Locate the cell with the specified text and output its (X, Y) center coordinate. 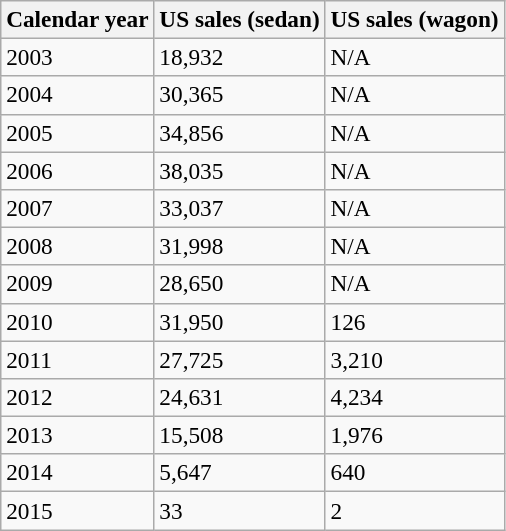
33,037 (240, 208)
5,647 (240, 473)
US sales (sedan) (240, 19)
31,950 (240, 322)
2015 (78, 510)
15,508 (240, 435)
2006 (78, 170)
2009 (78, 284)
2012 (78, 397)
2013 (78, 435)
2 (414, 510)
27,725 (240, 359)
38,035 (240, 170)
33 (240, 510)
3,210 (414, 359)
24,631 (240, 397)
2005 (78, 133)
2011 (78, 359)
34,856 (240, 133)
2014 (78, 473)
30,365 (240, 95)
US sales (wagon) (414, 19)
2008 (78, 246)
18,932 (240, 57)
1,976 (414, 435)
4,234 (414, 397)
2007 (78, 208)
640 (414, 473)
28,650 (240, 284)
2003 (78, 57)
2004 (78, 95)
2010 (78, 322)
Calendar year (78, 19)
31,998 (240, 246)
126 (414, 322)
